Output the [x, y] coordinate of the center of the cell containing the given text.  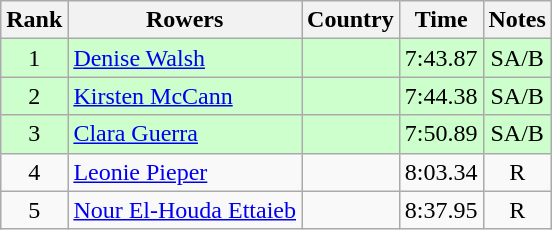
7:43.87 [441, 58]
Rank [34, 20]
1 [34, 58]
7:50.89 [441, 134]
Time [441, 20]
7:44.38 [441, 96]
Kirsten McCann [185, 96]
8:03.34 [441, 172]
3 [34, 134]
2 [34, 96]
Country [351, 20]
Nour El-Houda Ettaieb [185, 210]
Leonie Pieper [185, 172]
8:37.95 [441, 210]
Clara Guerra [185, 134]
4 [34, 172]
Rowers [185, 20]
Denise Walsh [185, 58]
Notes [517, 20]
5 [34, 210]
